Capture the cell that displays the provided text and extract its (X, Y) central coordinate. 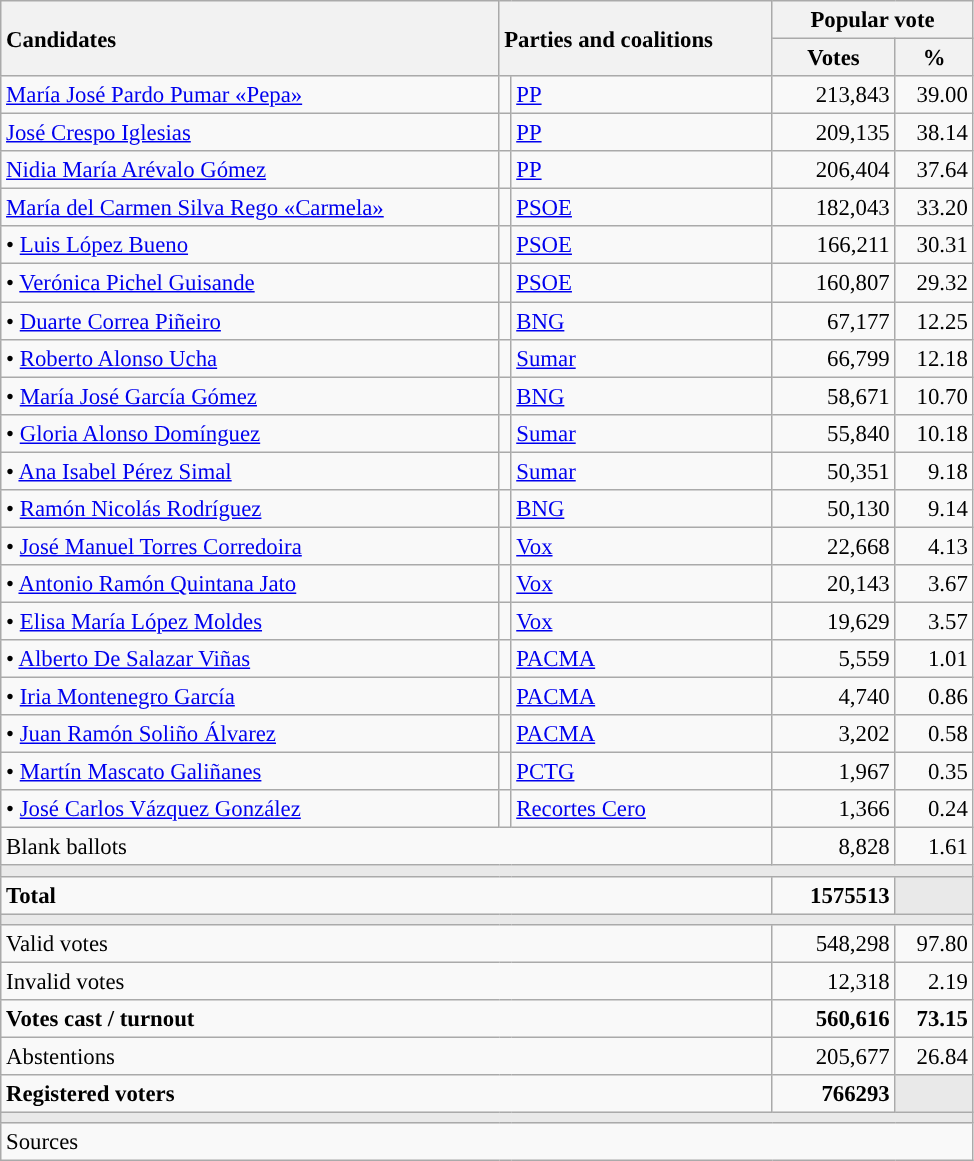
1575513 (834, 895)
10.70 (934, 396)
• Gloria Alonso Domínguez (250, 433)
166,211 (834, 245)
26.84 (934, 1056)
Nidia María Arévalo Gómez (250, 170)
1.01 (934, 659)
• Roberto Alonso Ucha (250, 358)
Registered voters (386, 1094)
182,043 (834, 208)
• Antonio Ramón Quintana Jato (250, 584)
1,967 (834, 772)
Parties and coalitions (636, 38)
• Verónica Pichel Guisande (250, 283)
3,202 (834, 734)
• Alberto De Salazar Viñas (250, 659)
Abstentions (386, 1056)
1,366 (834, 809)
9.18 (934, 471)
• Martín Mascato Galiñanes (250, 772)
12.25 (934, 321)
María José Pardo Pumar «Pepa» (250, 95)
9.14 (934, 509)
97.80 (934, 943)
4.13 (934, 546)
2.19 (934, 981)
5,559 (834, 659)
1.61 (934, 847)
206,404 (834, 170)
209,135 (834, 133)
213,843 (834, 95)
Votes (834, 58)
• Ramón Nicolás Rodríguez (250, 509)
• Elisa María López Moldes (250, 621)
560,616 (834, 1019)
29.32 (934, 283)
• Juan Ramón Soliño Álvarez (250, 734)
Valid votes (386, 943)
66,799 (834, 358)
• Ana Isabel Pérez Simal (250, 471)
• Luis López Bueno (250, 245)
Popular vote (872, 20)
0.24 (934, 809)
• José Carlos Vázquez González (250, 809)
PCTG (642, 772)
• María José García Gómez (250, 396)
Votes cast / turnout (386, 1019)
12,318 (834, 981)
50,130 (834, 509)
766293 (834, 1094)
39.00 (934, 95)
0.35 (934, 772)
10.18 (934, 433)
37.64 (934, 170)
73.15 (934, 1019)
% (934, 58)
160,807 (834, 283)
Recortes Cero (642, 809)
30.31 (934, 245)
33.20 (934, 208)
548,298 (834, 943)
• Duarte Correa Piñeiro (250, 321)
Blank ballots (386, 847)
0.58 (934, 734)
58,671 (834, 396)
67,177 (834, 321)
José Crespo Iglesias (250, 133)
205,677 (834, 1056)
20,143 (834, 584)
3.57 (934, 621)
María del Carmen Silva Rego «Carmela» (250, 208)
0.86 (934, 697)
3.67 (934, 584)
55,840 (834, 433)
Candidates (250, 38)
22,668 (834, 546)
8,828 (834, 847)
• José Manuel Torres Corredoira (250, 546)
Sources (487, 1142)
• Iria Montenegro García (250, 697)
12.18 (934, 358)
Total (386, 895)
4,740 (834, 697)
50,351 (834, 471)
38.14 (934, 133)
Invalid votes (386, 981)
19,629 (834, 621)
